Pinpoint the cell where the given text exists, returning its [X, Y] midpoint coordinate. 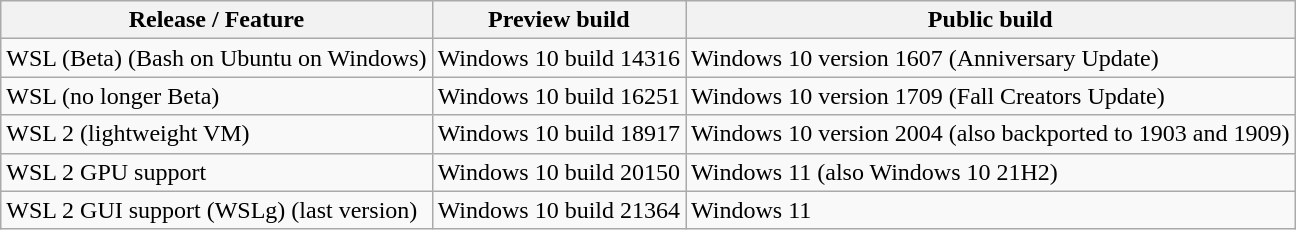
Windows 11 (also Windows 10 21H2) [990, 172]
Windows 10 version 2004 (also backported to 1903 and 1909) [990, 134]
WSL 2 (lightweight VM) [216, 134]
Windows 10 build 16251 [558, 96]
WSL 2 GUI support (WSLg) (last version) [216, 210]
Windows 10 build 20150 [558, 172]
Windows 10 build 18917 [558, 134]
Release / Feature [216, 20]
WSL 2 GPU support [216, 172]
WSL (Beta) (Bash on Ubuntu on Windows) [216, 58]
Windows 10 version 1709 (Fall Creators Update) [990, 96]
Windows 11 [990, 210]
Public build [990, 20]
Windows 10 version 1607 (Anniversary Update) [990, 58]
Preview build [558, 20]
Windows 10 build 14316 [558, 58]
Windows 10 build 21364 [558, 210]
WSL (no longer Beta) [216, 96]
